Output the [X, Y] coordinate of the center of the cell containing the given text.  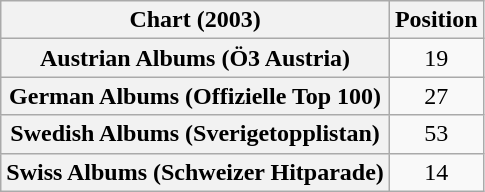
53 [436, 134]
14 [436, 172]
German Albums (Offizielle Top 100) [196, 96]
27 [436, 96]
Austrian Albums (Ö3 Austria) [196, 58]
19 [436, 58]
Swedish Albums (Sverigetopplistan) [196, 134]
Position [436, 20]
Swiss Albums (Schweizer Hitparade) [196, 172]
Chart (2003) [196, 20]
